From the cell containing the given text, extract its center point as [X, Y] coordinate. 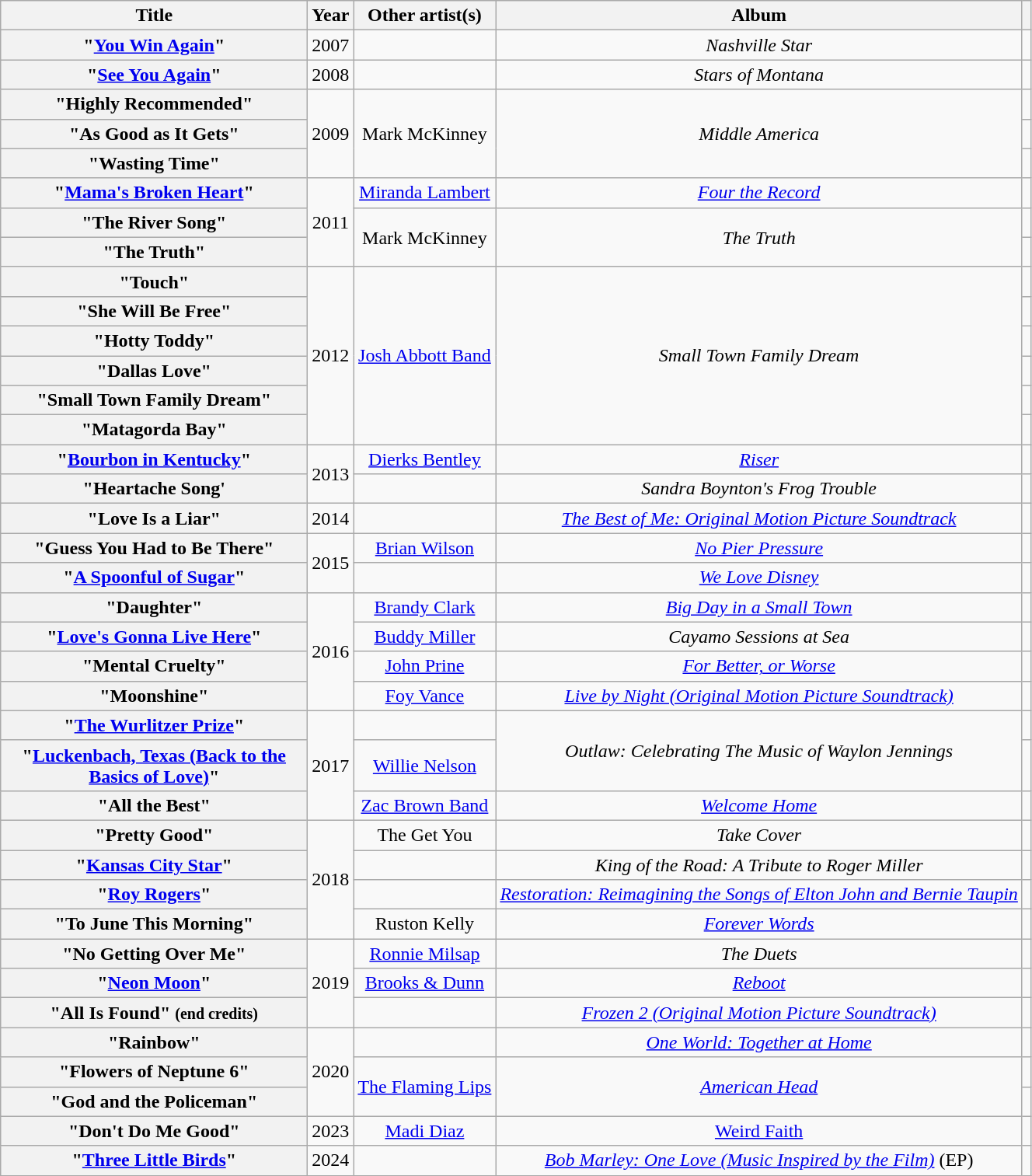
Reboot [758, 983]
"Highly Recommended" [154, 104]
2012 [331, 355]
"Three Little Birds" [154, 1160]
2018 [331, 879]
"Dallas Love" [154, 371]
"All the Best" [154, 805]
The Duets [758, 954]
Nashville Star [758, 45]
2017 [331, 765]
Forever Words [758, 924]
Ruston Kelly [424, 924]
Riser [758, 459]
"God and the Policeman" [154, 1101]
Outlaw: Celebrating The Music of Waylon Jennings [758, 751]
"All Is Found" (end credits) [154, 1013]
Brooks & Dunn [424, 983]
"Luckenbach, Texas (Back to theBasics of Love)" [154, 765]
American Head [758, 1087]
Willie Nelson [424, 765]
"As Good as It Gets" [154, 134]
Four the Record [758, 193]
2024 [331, 1160]
Buddy Miller [424, 637]
Stars of Montana [758, 75]
"See You Again" [154, 75]
"Moonshine" [154, 696]
2008 [331, 75]
Brandy Clark [424, 607]
Album [758, 16]
"Guess You Had to Be There" [154, 548]
"Mama's Broken Heart" [154, 193]
Bob Marley: One Love (Music Inspired by the Film) (EP) [758, 1160]
2007 [331, 45]
Brian Wilson [424, 548]
Live by Night (Original Motion Picture Soundtrack) [758, 696]
"The Wurlitzer Prize" [154, 725]
Miranda Lambert [424, 193]
2009 [331, 134]
"Heartache Song' [154, 489]
2023 [331, 1131]
"To June This Morning" [154, 924]
"Wasting Time" [154, 163]
Welcome Home [758, 805]
"Flowers of Neptune 6" [154, 1072]
"You Win Again" [154, 45]
Foy Vance [424, 696]
"Mental Cruelty" [154, 666]
Title [154, 16]
"The River Song" [154, 222]
"Love's Gonna Live Here" [154, 637]
"Roy Rogers" [154, 895]
No Pier Pressure [758, 548]
"The Truth" [154, 252]
Restoration: Reimagining the Songs of Elton John and Bernie Taupin [758, 895]
"A Spoonful of Sugar" [154, 578]
2019 [331, 983]
Take Cover [758, 835]
2015 [331, 563]
2013 [331, 474]
"Touch" [154, 281]
Big Day in a Small Town [758, 607]
2016 [331, 651]
Madi Diaz [424, 1131]
Frozen 2 (Original Motion Picture Soundtrack) [758, 1013]
The Flaming Lips [424, 1087]
2020 [331, 1072]
Ronnie Milsap [424, 954]
The Truth [758, 237]
"Matagorda Bay" [154, 430]
"No Getting Over Me" [154, 954]
Sandra Boynton's Frog Trouble [758, 489]
The Best of Me: Original Motion Picture Soundtrack [758, 518]
We Love Disney [758, 578]
"Bourbon in Kentucky" [154, 459]
"Pretty Good" [154, 835]
"Don't Do Me Good" [154, 1131]
2014 [331, 518]
Cayamo Sessions at Sea [758, 637]
Other artist(s) [424, 16]
Josh Abbott Band [424, 355]
2011 [331, 222]
King of the Road: A Tribute to Roger Miller [758, 865]
Weird Faith [758, 1131]
"Neon Moon" [154, 983]
Zac Brown Band [424, 805]
"She Will Be Free" [154, 311]
"Kansas City Star" [154, 865]
"Love Is a Liar" [154, 518]
"Daughter" [154, 607]
Year [331, 16]
Dierks Bentley [424, 459]
Middle America [758, 134]
Small Town Family Dream [758, 355]
John Prine [424, 666]
One World: Together at Home [758, 1042]
"Rainbow" [154, 1042]
The Get You [424, 835]
"Hotty Toddy" [154, 340]
For Better, or Worse [758, 666]
"Small Town Family Dream" [154, 400]
